Provide the (x, y) coordinate of the cell's center where the given text is located.  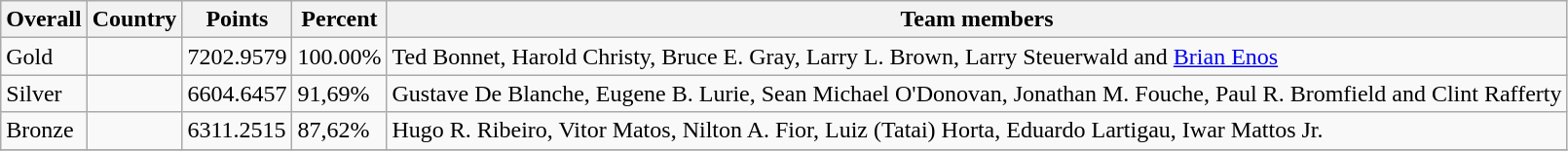
Gold (44, 57)
6311.2515 (238, 131)
7202.9579 (238, 57)
100.00% (339, 57)
Percent (339, 19)
Team members (977, 19)
Bronze (44, 131)
Ted Bonnet, Harold Christy, Bruce E. Gray, Larry L. Brown, Larry Steuerwald and Brian Enos (977, 57)
Hugo R. Ribeiro, Vitor Matos, Nilton A. Fior, Luiz (Tatai) Horta, Eduardo Lartigau, Iwar Mattos Jr. (977, 131)
6604.6457 (238, 94)
Gustave De Blanche, Eugene B. Lurie, Sean Michael O'Donovan, Jonathan M. Fouche, Paul R. Bromfield and Clint Rafferty (977, 94)
Points (238, 19)
91,69% (339, 94)
Country (134, 19)
87,62% (339, 131)
Silver (44, 94)
Overall (44, 19)
